Return (X, Y) of the center of cell containing provided text 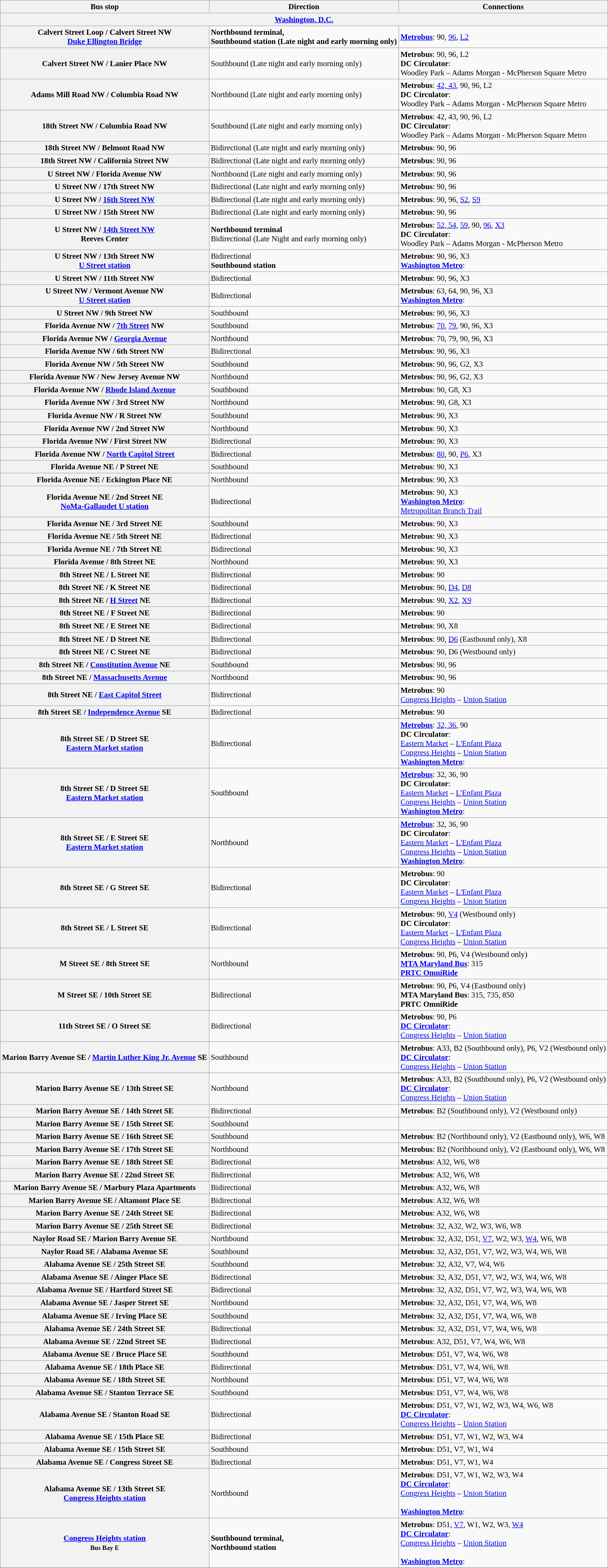
Northbound terminal,Southbound station (Late night and early morning only) (304, 37)
Metrobus: 90, X2, X9 (503, 600)
M Street SE / 8th Street SE (105, 964)
Marion Barry Avenue SE / 17th Street SE (105, 1149)
8th Street NE / K Street NE (105, 588)
18th Street NW / California Street NW (105, 161)
Metrobus: 90, X8 (503, 626)
8th Street NE / Constitution Avenue NE (105, 665)
Alabama Avenue SE / Ainger Place SE (105, 1277)
Metrobus: 90, D4, D8 (503, 588)
8th Street SE / E Street SEEastern Market station (105, 842)
Alabama Avenue SE / Stanton Road SE (105, 1415)
Metrobus: 90, 96, L2 DC Circulator: Woodley Park – Adams Morgan - McPherson Square Metro (503, 64)
Alabama Avenue SE / Stanton Terrace SE (105, 1392)
Florida Avenue NW / R Street NW (105, 415)
18th Street NW / Belmont Road NW (105, 148)
Alabama Avenue SE / Irving Place SE (105, 1316)
8th Street SE / G Street SE (105, 887)
Metrobus: 32, A32, W2, W3, W6, W8 (503, 1226)
Metrobus: 90 DC Circulator: Eastern Market – L'Enfant Plaza Congress Heights – Union Station (503, 887)
Alabama Avenue SE / 24th Street SE (105, 1328)
U Street NW / 17th Street NW (105, 186)
Congress Heights stationBus Bay E (105, 1543)
Metrobus: 90, P6, V4 (Eastbound only) MTA Maryland Bus: 315, 735, 850 PRTC OmniRide (503, 995)
Florida Avenue NE / P Street NE (105, 467)
Metrobus: B2 (Southbound only), V2 (Westbound only) (503, 1111)
Washington, D.C. (304, 20)
Marion Barry Avenue SE / 13th Street SE (105, 1089)
Florida Avenue NE / 2nd Street NENoMa-Gallaudet U station (105, 502)
Calvert Street NW / Lanier Place NW (105, 64)
Alabama Avenue SE / Congress Street SE (105, 1462)
Alabama Avenue SE / 25th Street SE (105, 1264)
Metrobus: 90, V4 (Westbound only) DC Circulator: Eastern Market – L'Enfant Plaza Congress Heights – Union Station (503, 928)
Florida Avenue NW / 2nd Street NW (105, 428)
Florida Avenue NW / Georgia Avenue (105, 339)
Alabama Avenue SE / Bruce Place SE (105, 1354)
Florida Avenue NE / Eckington Place NE (105, 479)
8th Street NE / H Street NE (105, 600)
Connections (503, 7)
Florida Avenue NW / First Street NW (105, 441)
Metrobus: 90, D6 (Eastbound only), X8 (503, 639)
Florida Avenue / 8th Street NE (105, 562)
Alabama Avenue SE / 18th Street SE (105, 1380)
Metrobus: 90, X3 Washington Metro: Metropolitan Branch Trail (503, 502)
Metrobus: 63, 64, 90, 96, X3 Washington Metro: (503, 296)
8th Street NE / Massachusetts Avenue (105, 677)
M Street SE / 10th Street SE (105, 995)
8th Street NE / D Street NE (105, 639)
Alabama Avenue SE / 15th Street SE (105, 1449)
Florida Avenue NW / Rhode Island Avenue (105, 390)
Alabama Avenue SE / 15th Place SE (105, 1436)
Metrobus: 52, 54, 59, 90, 96, X3 DC Circulator: Woodley Park – Adams Morgan - McPherson Metro (503, 234)
Alabama Avenue SE / 22nd Street SE (105, 1341)
Metrobus: 32, A32, V7, W4, W6 (503, 1264)
Southbound terminal,Northbound station (304, 1543)
8th Street SE / L Street SE (105, 928)
Metrobus: 80, 90, P6, X3 (503, 454)
Florida Avenue NE / 5th Street NE (105, 536)
8th Street NE / E Street NE (105, 626)
Bus stop (105, 7)
Marion Barry Avenue SE / 24th Street SE (105, 1213)
Metrobus: 90 Congress Heights – Union Station (503, 695)
8th Street NE / East Capitol Street (105, 695)
Northbound terminalBidirectional (Late Night and early morning only) (304, 234)
Alabama Avenue SE / Hartford Street SE (105, 1290)
Marion Barry Avenue SE / 15th Street SE (105, 1124)
18th Street NW / Columbia Road NW (105, 126)
BidirectionalSouthbound station (304, 261)
Naylor Road SE / Alabama Avenue SE (105, 1252)
Florida Avenue NW / 3rd Street NW (105, 403)
Alabama Avenue SE / Jasper Street SE (105, 1303)
Alabama Avenue SE / 18th Place SE (105, 1367)
Metrobus: D51, V7, W1, W2, W3, W4, W6, W8 DC Circulator: Congress Heights – Union Station (503, 1415)
U Street NW / Vermont Avenue NWU Street station (105, 296)
8th Street SE / Independence Avenue SE (105, 712)
Metrobus: 90, 96, L2 (503, 37)
Marion Barry Avenue SE / 14th Street SE (105, 1111)
Marion Barry Avenue SE / Marbury Plaza Apartments (105, 1188)
U Street NW / 11th Street NW (105, 278)
U Street NW / 13th Street NWU Street station (105, 261)
Marion Barry Avenue SE / 22nd Street SE (105, 1175)
Adams Mill Road NW / Columbia Road NW (105, 95)
Florida Avenue NE / 7th Street NE (105, 549)
Metrobus: D51, V7, W1, W2, W3, W4 (503, 1436)
Metrobus: 90, 96, X3 Washington Metro: (503, 261)
11th Street SE / O Street SE (105, 1026)
U Street NW / 14th Street NWReeves Center (105, 234)
Marion Barry Avenue SE / Altamont Place SE (105, 1200)
Direction (304, 7)
Marion Barry Avenue SE / 25th Street SE (105, 1226)
Metrobus: 90, D6 (Westbound only) (503, 652)
Florida Avenue NW / 7th Street NW (105, 326)
Florida Avenue NW / 5th Street NW (105, 364)
Florida Avenue NW / North Capitol Street (105, 454)
Metrobus: 90, P6, V4 (Westbound only) MTA Maryland Bus: 315 PRTC OmniRide (503, 964)
Marion Barry Avenue SE / Martin Luther King Jr. Avenue SE (105, 1057)
8th Street NE / C Street NE (105, 652)
U Street NW / 15th Street NW (105, 212)
Calvert Street Loop / Calvert Street NWDuke Ellington Bridge (105, 37)
Naylor Road SE / Marion Barry Avenue SE (105, 1239)
Marion Barry Avenue SE / 18th Street SE (105, 1162)
Marion Barry Avenue SE / 16th Street SE (105, 1136)
Florida Avenue NW / 6th Street NW (105, 351)
8th Street NE / L Street NE (105, 575)
Metrobus: 90, 96, S2, S9 (503, 199)
U Street NW / 16th Street NW (105, 199)
U Street NW / 9th Street NW (105, 313)
Metrobus: 90, P6 DC Circulator: Congress Heights – Union Station (503, 1026)
Florida Avenue NE / 3rd Street NE (105, 523)
Alabama Avenue SE / 13th Street SECongress Heights station (105, 1493)
Florida Avenue NW / New Jersey Avenue NW (105, 377)
U Street NW / Florida Avenue NW (105, 174)
8th Street NE / F Street NE (105, 613)
Metrobus: A32, D51, V7, W4, W6, W8 (503, 1341)
